Pinpoint the cell where the given text exists, returning its (X, Y) midpoint coordinate. 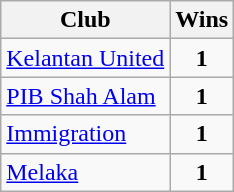
Melaka (86, 172)
Kelantan United (86, 58)
Immigration (86, 134)
Club (86, 20)
PIB Shah Alam (86, 96)
Wins (202, 20)
